Search for the cell housing the specified text and yield its (X, Y) center coordinate. 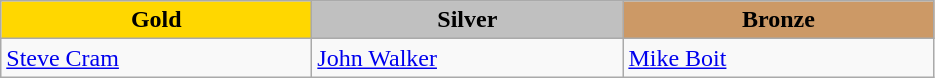
John Walker (468, 58)
Bronze (778, 20)
Mike Boit (778, 58)
Gold (156, 20)
Silver (468, 20)
Steve Cram (156, 58)
